Locate the cell with the specified text and output its (x, y) center coordinate. 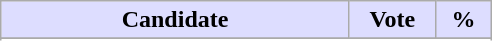
Candidate (176, 20)
% (463, 20)
Vote (392, 20)
